Locate the cell with the specified text and output its [X, Y] center coordinate. 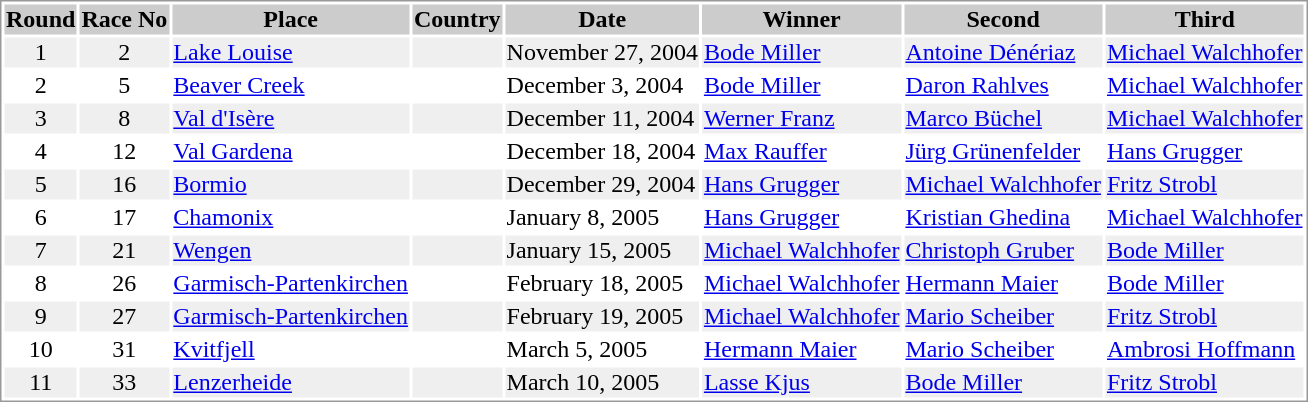
Wengen [291, 251]
Beaver Creek [291, 85]
4 [40, 151]
March 10, 2005 [602, 383]
Werner Franz [802, 119]
Third [1204, 19]
February 18, 2005 [602, 283]
Chamonix [291, 217]
Second [1004, 19]
Lenzerheide [291, 383]
Daron Rahlves [1004, 85]
Kvitfjell [291, 349]
January 15, 2005 [602, 251]
Place [291, 19]
Lasse Kjus [802, 383]
Race No [124, 19]
1 [40, 53]
Round [40, 19]
March 5, 2005 [602, 349]
3 [40, 119]
February 19, 2005 [602, 317]
Jürg Grünenfelder [1004, 151]
Bormio [291, 185]
Max Rauffer [802, 151]
31 [124, 349]
Antoine Dénériaz [1004, 53]
9 [40, 317]
21 [124, 251]
Val d'Isère [291, 119]
Val Gardena [291, 151]
Marco Büchel [1004, 119]
Date [602, 19]
33 [124, 383]
Ambrosi Hoffmann [1204, 349]
Country [457, 19]
12 [124, 151]
December 3, 2004 [602, 85]
December 11, 2004 [602, 119]
27 [124, 317]
17 [124, 217]
Lake Louise [291, 53]
6 [40, 217]
Kristian Ghedina [1004, 217]
16 [124, 185]
Winner [802, 19]
Christoph Gruber [1004, 251]
December 29, 2004 [602, 185]
7 [40, 251]
26 [124, 283]
January 8, 2005 [602, 217]
December 18, 2004 [602, 151]
November 27, 2004 [602, 53]
10 [40, 349]
11 [40, 383]
